Scan for the cell matching the given text and deliver its [X, Y] coordinate at center. 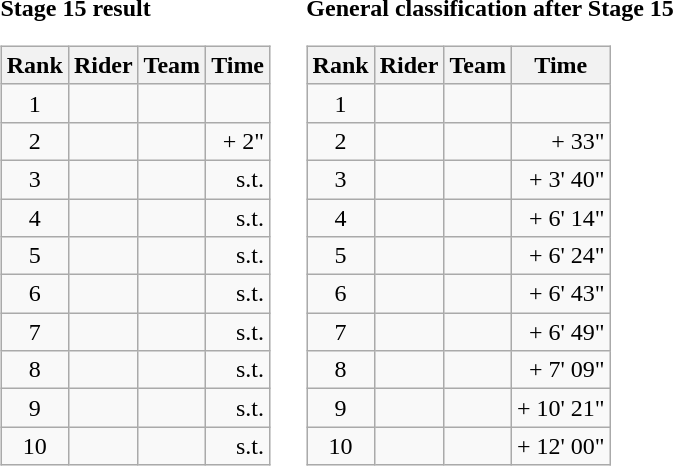
+ 10' 21" [560, 408]
+ 12' 00" [560, 446]
+ 6' 24" [560, 256]
+ 33" [560, 141]
+ 6' 43" [560, 294]
+ 6' 49" [560, 332]
+ 3' 40" [560, 179]
+ 7' 09" [560, 370]
+ 6' 14" [560, 217]
+ 2" [238, 141]
